Determine the (X, Y) coordinate at the center of the cell enclosing the given text.  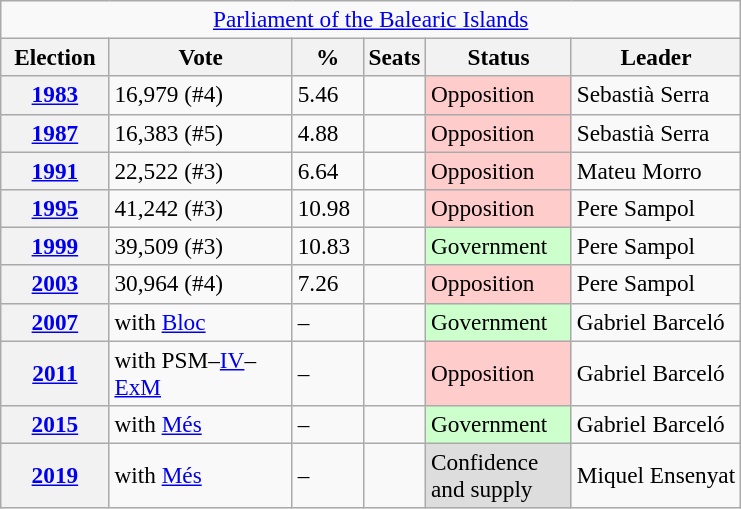
2019 (55, 476)
30,964 (#4) (200, 284)
Miquel Ensenyat (656, 476)
Election (55, 57)
Status (499, 57)
4.88 (328, 133)
1999 (55, 246)
1983 (55, 95)
5.46 (328, 95)
41,242 (#3) (200, 208)
2003 (55, 284)
1987 (55, 133)
Vote (200, 57)
39,509 (#3) (200, 246)
Confidence and supply (499, 476)
7.26 (328, 284)
with Bloc (200, 322)
1991 (55, 170)
% (328, 57)
10.98 (328, 208)
with PSM–IV–ExM (200, 372)
10.83 (328, 246)
1995 (55, 208)
22,522 (#3) (200, 170)
Mateu Morro (656, 170)
16,383 (#5) (200, 133)
Seats (394, 57)
Leader (656, 57)
2015 (55, 424)
Parliament of the Balearic Islands (371, 19)
2011 (55, 372)
6.64 (328, 170)
2007 (55, 322)
16,979 (#4) (200, 95)
